For the text-containing cell, return its midpoint in [x, y] coordinate format. 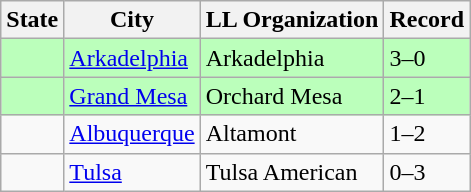
Orchard Mesa [292, 96]
City [132, 20]
Tulsa American [292, 172]
State [32, 20]
Tulsa [132, 172]
2–1 [427, 96]
1–2 [427, 134]
0–3 [427, 172]
3–0 [427, 58]
LL Organization [292, 20]
Albuquerque [132, 134]
Altamont [292, 134]
Record [427, 20]
Grand Mesa [132, 96]
